Locate the cell with the specified text and output its [x, y] center coordinate. 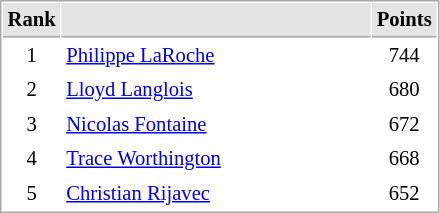
Trace Worthington [216, 158]
3 [32, 124]
672 [404, 124]
Christian Rijavec [216, 194]
Points [404, 20]
Nicolas Fontaine [216, 124]
Philippe LaRoche [216, 56]
Rank [32, 20]
2 [32, 90]
668 [404, 158]
680 [404, 90]
4 [32, 158]
1 [32, 56]
Lloyd Langlois [216, 90]
744 [404, 56]
5 [32, 194]
652 [404, 194]
